Search for the cell housing the specified text and yield its (X, Y) center coordinate. 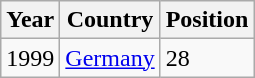
1999 (30, 58)
Position (207, 20)
Country (110, 20)
Germany (110, 58)
28 (207, 58)
Year (30, 20)
